Return (x, y) of the center of cell containing provided text 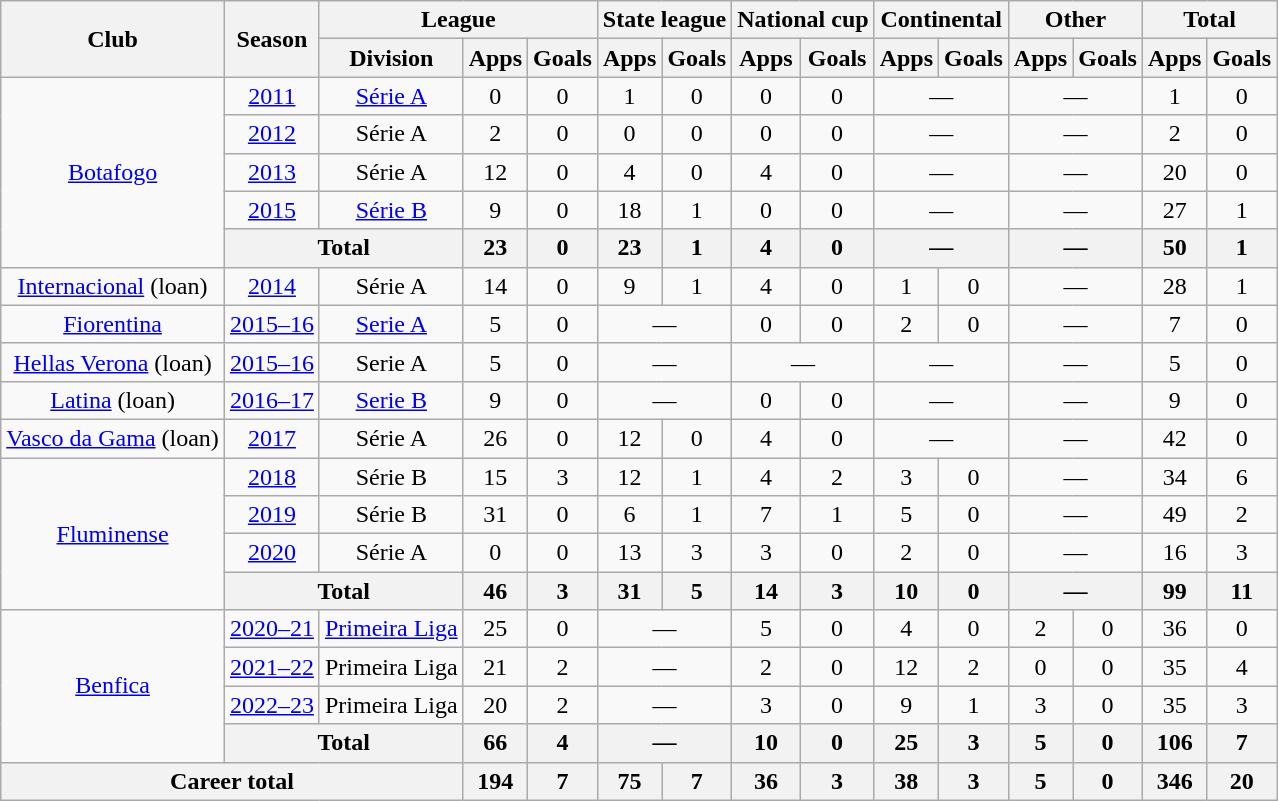
League (458, 20)
28 (1174, 286)
106 (1174, 743)
2021–22 (272, 667)
50 (1174, 248)
194 (495, 781)
42 (1174, 438)
2015 (272, 210)
34 (1174, 477)
2016–17 (272, 400)
2017 (272, 438)
2019 (272, 515)
75 (629, 781)
13 (629, 553)
Fluminense (113, 534)
99 (1174, 591)
Vasco da Gama (loan) (113, 438)
2022–23 (272, 705)
26 (495, 438)
346 (1174, 781)
21 (495, 667)
18 (629, 210)
38 (906, 781)
Serie B (391, 400)
2012 (272, 134)
2020–21 (272, 629)
State league (664, 20)
66 (495, 743)
16 (1174, 553)
Benfica (113, 686)
Hellas Verona (loan) (113, 362)
Club (113, 39)
National cup (803, 20)
2018 (272, 477)
11 (1242, 591)
Botafogo (113, 172)
49 (1174, 515)
Continental (941, 20)
2011 (272, 96)
2014 (272, 286)
46 (495, 591)
Division (391, 58)
Fiorentina (113, 324)
Season (272, 39)
2013 (272, 172)
Latina (loan) (113, 400)
Other (1075, 20)
27 (1174, 210)
15 (495, 477)
Internacional (loan) (113, 286)
Career total (232, 781)
2020 (272, 553)
